Capture the cell that displays the provided text and extract its [X, Y] central coordinate. 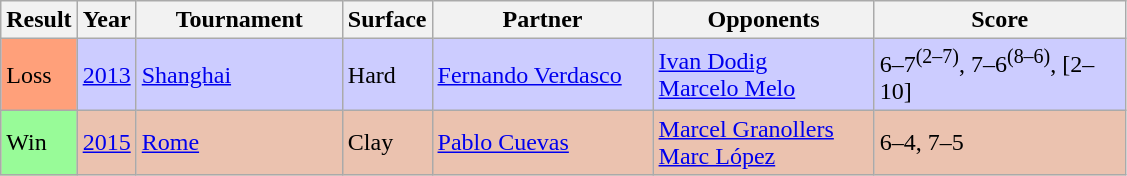
Win [39, 142]
Hard [387, 75]
6–7(2–7), 7–6(8–6), [2–10] [1000, 75]
Year [106, 20]
Score [1000, 20]
Ivan Dodig Marcelo Melo [764, 75]
Result [39, 20]
Marcel Granollers Marc López [764, 142]
Opponents [764, 20]
Pablo Cuevas [542, 142]
Surface [387, 20]
Tournament [239, 20]
Loss [39, 75]
Shanghai [239, 75]
6–4, 7–5 [1000, 142]
Rome [239, 142]
Clay [387, 142]
Fernando Verdasco [542, 75]
2013 [106, 75]
Partner [542, 20]
2015 [106, 142]
